Detect which cell encompasses the target text, then output its [x, y] center coordinate. 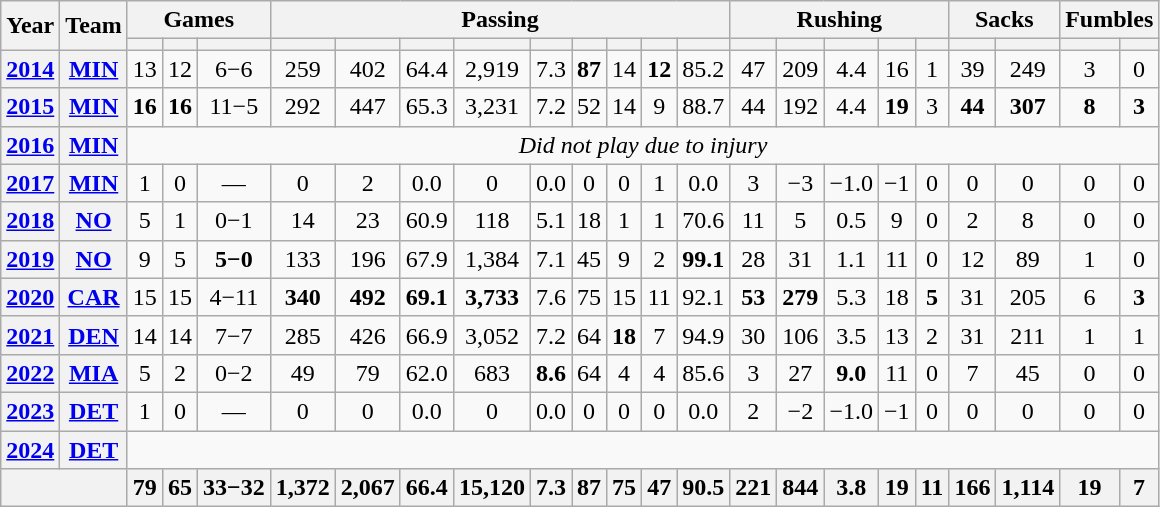
DEN [94, 335]
2016 [30, 145]
7−7 [234, 335]
2,919 [492, 69]
2021 [30, 335]
67.9 [426, 259]
1,384 [492, 259]
1,372 [302, 488]
2018 [30, 221]
340 [302, 297]
7.1 [550, 259]
33−32 [234, 488]
Did not play due to injury [642, 145]
92.1 [704, 297]
259 [302, 69]
106 [800, 335]
7.6 [550, 297]
MIA [94, 373]
6−6 [234, 69]
133 [302, 259]
66.4 [426, 488]
28 [754, 259]
196 [368, 259]
447 [368, 107]
1.1 [852, 259]
CAR [94, 297]
88.7 [704, 107]
3.8 [852, 488]
64.4 [426, 69]
89 [1028, 259]
2022 [30, 373]
99.1 [704, 259]
166 [972, 488]
−2 [800, 411]
Rushing [840, 20]
3,052 [492, 335]
69.1 [426, 297]
5.1 [550, 221]
6 [1090, 297]
285 [302, 335]
27 [800, 373]
70.6 [704, 221]
5.3 [852, 297]
Passing [500, 20]
192 [800, 107]
94.9 [704, 335]
426 [368, 335]
2014 [30, 69]
49 [302, 373]
2020 [30, 297]
53 [754, 297]
2017 [30, 183]
90.5 [704, 488]
Team [94, 26]
0−2 [234, 373]
2024 [30, 449]
0−1 [234, 221]
249 [1028, 69]
39 [972, 69]
1,114 [1028, 488]
62.0 [426, 373]
2,067 [368, 488]
52 [590, 107]
2023 [30, 411]
Games [198, 20]
2015 [30, 107]
2019 [30, 259]
85.2 [704, 69]
15,120 [492, 488]
402 [368, 69]
Sacks [1004, 20]
−3 [800, 183]
279 [800, 297]
205 [1028, 297]
Fumbles [1110, 20]
3,733 [492, 297]
4−11 [234, 297]
11−5 [234, 107]
307 [1028, 107]
118 [492, 221]
65.3 [426, 107]
3,231 [492, 107]
3.5 [852, 335]
221 [754, 488]
66.9 [426, 335]
211 [1028, 335]
60.9 [426, 221]
9.0 [852, 373]
30 [754, 335]
85.6 [704, 373]
683 [492, 373]
Year [30, 26]
8.6 [550, 373]
65 [180, 488]
23 [368, 221]
292 [302, 107]
492 [368, 297]
5−0 [234, 259]
844 [800, 488]
0.5 [852, 221]
209 [800, 69]
